From the cell containing the given text, extract its center point as (x, y) coordinate. 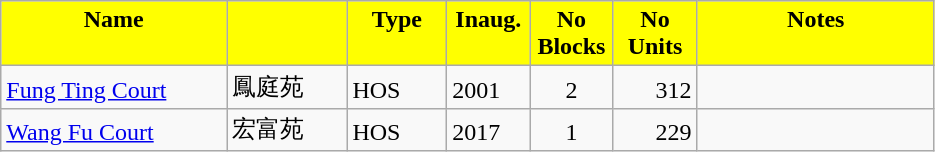
2001 (488, 88)
229 (655, 130)
No Blocks (572, 34)
Name (114, 34)
Inaug. (488, 34)
鳳庭苑 (287, 88)
Wang Fu Court (114, 130)
2017 (488, 130)
No Units (655, 34)
Fung Ting Court (114, 88)
312 (655, 88)
2 (572, 88)
宏富苑 (287, 130)
Notes (816, 34)
1 (572, 130)
Type (397, 34)
